Locate the cell with the specified text and output its (X, Y) center coordinate. 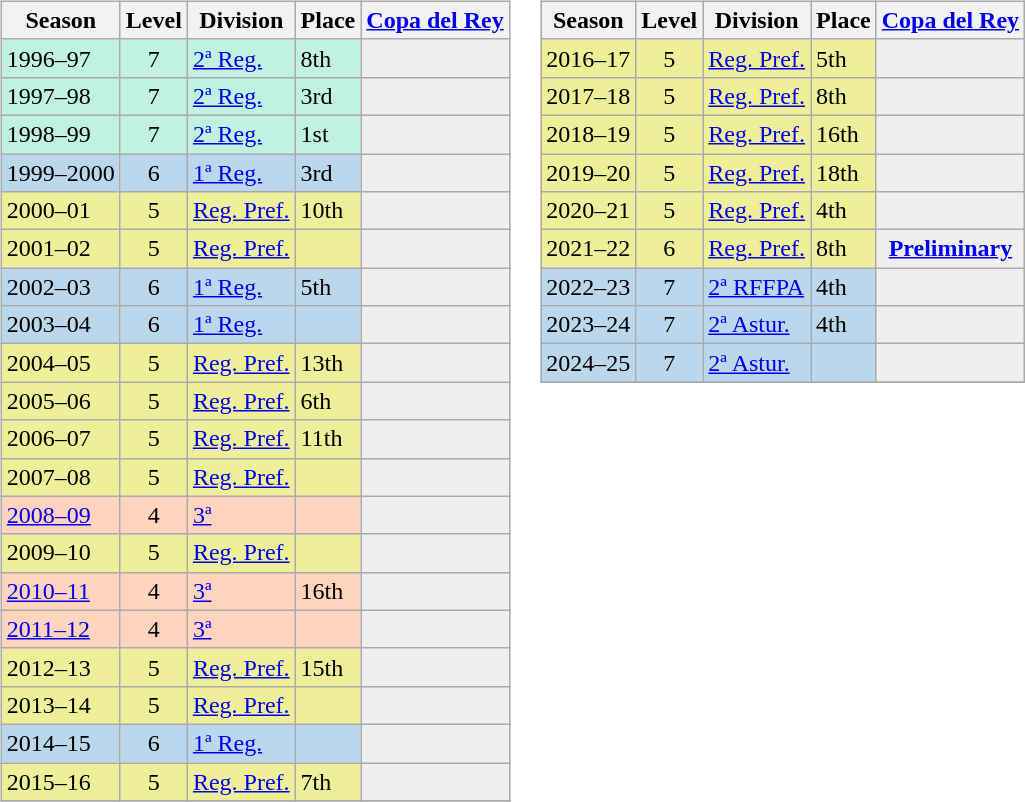
1999–2000 (60, 173)
2020–21 (588, 211)
2001–02 (60, 249)
1997–98 (60, 96)
2008–09 (60, 515)
2010–11 (60, 591)
10th (328, 211)
7th (328, 781)
2016–17 (588, 58)
2009–10 (60, 553)
2012–13 (60, 667)
2022–23 (588, 287)
2017–18 (588, 96)
2023–24 (588, 325)
2014–15 (60, 743)
2011–12 (60, 629)
18th (844, 173)
2018–19 (588, 134)
6th (328, 401)
2000–01 (60, 211)
2021–22 (588, 249)
2007–08 (60, 477)
2015–16 (60, 781)
2019–20 (588, 173)
Preliminary (950, 249)
2002–03 (60, 287)
2024–25 (588, 363)
2006–07 (60, 439)
2005–06 (60, 401)
11th (328, 439)
2ª RFFPA (757, 287)
2004–05 (60, 363)
13th (328, 363)
2013–14 (60, 705)
1996–97 (60, 58)
1st (328, 134)
2003–04 (60, 325)
15th (328, 667)
1998–99 (60, 134)
